Locate the cell with the specified text and output its (X, Y) center coordinate. 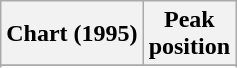
Chart (1995) (72, 34)
Peakposition (189, 34)
